Scan for the cell matching the given text and deliver its [X, Y] coordinate at center. 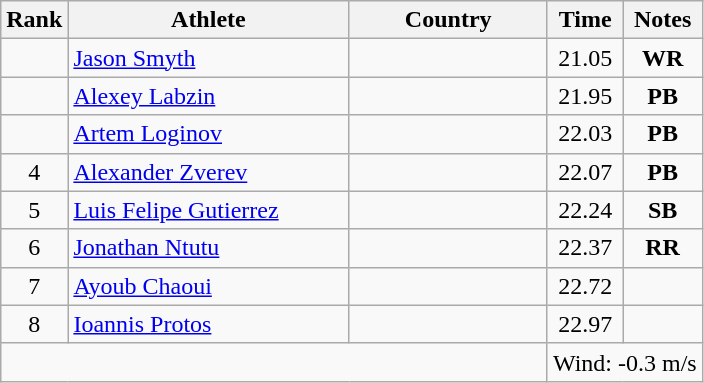
6 [34, 248]
Rank [34, 20]
5 [34, 210]
22.03 [584, 134]
4 [34, 172]
RR [662, 248]
Luis Felipe Gutierrez [208, 210]
22.07 [584, 172]
Artem Loginov [208, 134]
Jason Smyth [208, 58]
21.05 [584, 58]
Ioannis Protos [208, 324]
Alexander Zverev [208, 172]
22.97 [584, 324]
22.24 [584, 210]
Time [584, 20]
SB [662, 210]
Country [448, 20]
Ayoub Chaoui [208, 286]
8 [34, 324]
Athlete [208, 20]
Wind: -0.3 m/s [624, 362]
7 [34, 286]
WR [662, 58]
22.72 [584, 286]
Jonathan Ntutu [208, 248]
22.37 [584, 248]
Alexey Labzin [208, 96]
21.95 [584, 96]
Notes [662, 20]
